Extract the (X, Y) coordinate from the center of the cell holding the provided text.  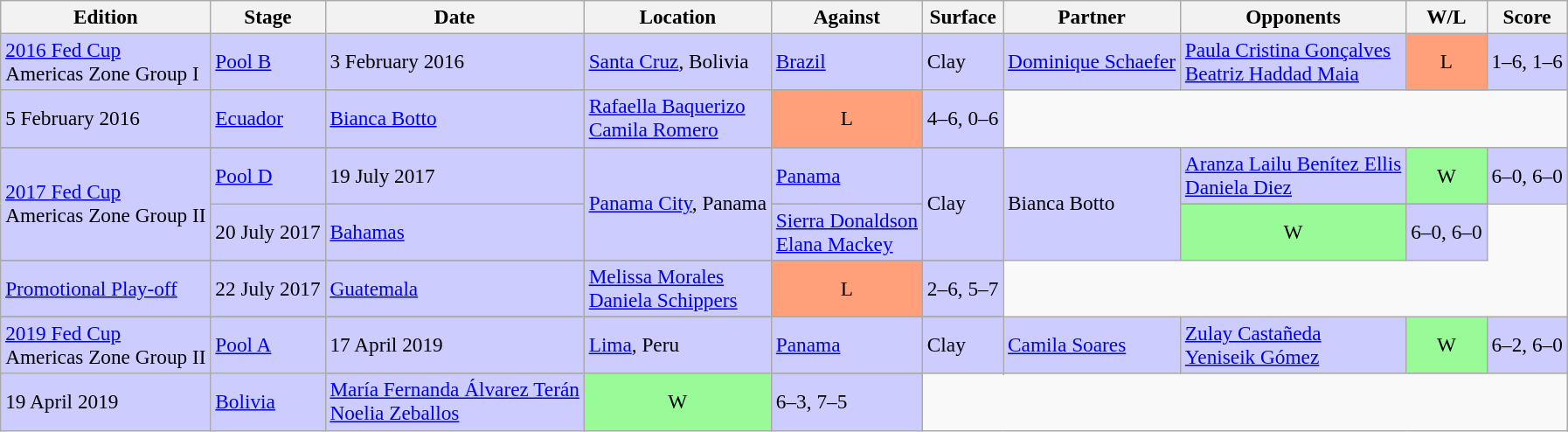
Stage (267, 17)
Opponents (1293, 17)
Edition (106, 17)
2019 Fed Cup Americas Zone Group II (106, 345)
Against (846, 17)
Pool D (267, 175)
6–2, 6–0 (1527, 345)
Brazil (846, 61)
2–6, 5–7 (962, 289)
19 April 2019 (106, 402)
4–6, 0–6 (962, 119)
3 February 2016 (454, 61)
5 February 2016 (106, 119)
17 April 2019 (454, 345)
Aranza Lailu Benítez Ellis Daniela Diez (1293, 175)
Ecuador (267, 119)
Camila Soares (1093, 345)
Guatemala (454, 289)
19 July 2017 (454, 175)
Date (454, 17)
Partner (1093, 17)
Rafaella Baquerizo Camila Romero (677, 119)
Zulay Castañeda Yeniseik Gómez (1293, 345)
Santa Cruz, Bolivia (677, 61)
W/L (1447, 17)
20 July 2017 (267, 231)
Dominique Schaefer (1093, 61)
1–6, 1–6 (1527, 61)
Surface (962, 17)
Location (677, 17)
22 July 2017 (267, 289)
Promotional Play-off (106, 289)
Panama City, Panama (677, 204)
Bahamas (454, 231)
Melissa Morales Daniela Schippers (677, 289)
6–3, 7–5 (846, 402)
Pool B (267, 61)
Lima, Peru (677, 345)
2016 Fed Cup Americas Zone Group I (106, 61)
Bolivia (267, 402)
Paula Cristina Gonçalves Beatriz Haddad Maia (1293, 61)
Score (1527, 17)
2017 Fed Cup Americas Zone Group II (106, 204)
María Fernanda Álvarez Terán Noelia Zeballos (454, 402)
Sierra Donaldson Elana Mackey (846, 231)
Pool A (267, 345)
